Return [x, y] of the center of cell containing provided text 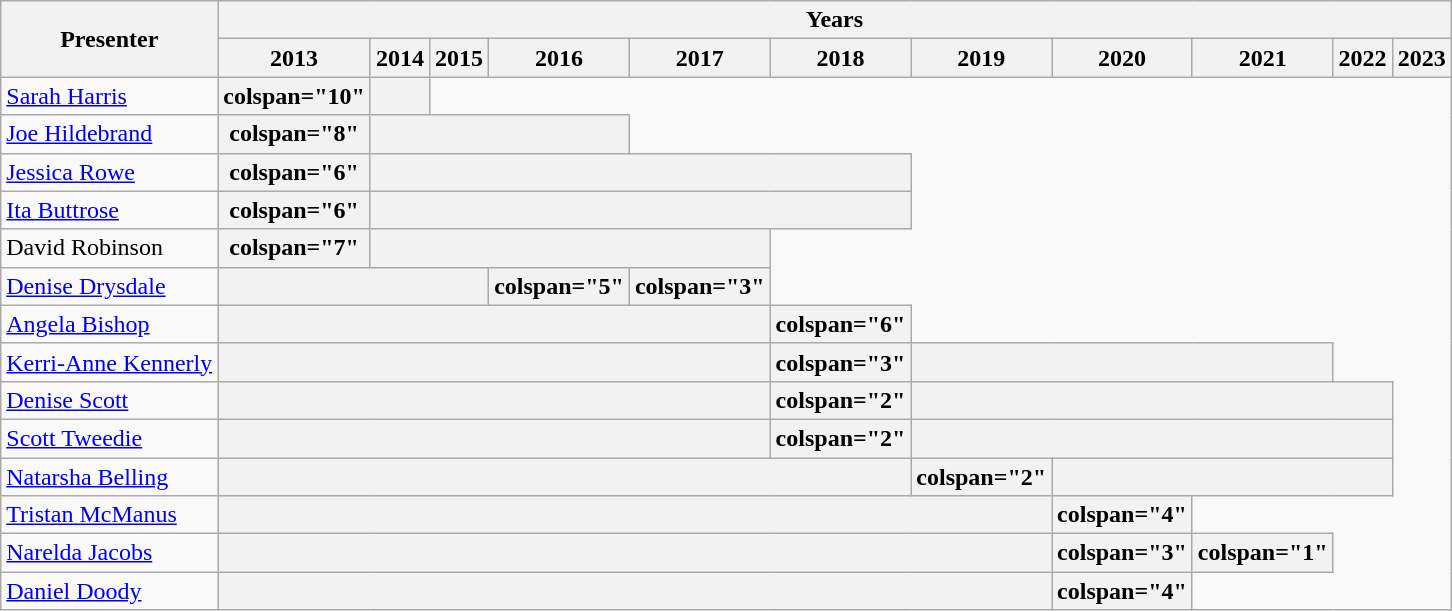
colspan="7" [294, 248]
Ita Buttrose [110, 210]
Presenter [110, 39]
2019 [982, 58]
2018 [840, 58]
colspan="1" [1262, 553]
David Robinson [110, 248]
Jessica Rowe [110, 172]
2023 [1422, 58]
2021 [1262, 58]
colspan="10" [294, 96]
Denise Drysdale [110, 286]
colspan="5" [560, 286]
2013 [294, 58]
2020 [1122, 58]
2014 [400, 58]
2022 [1362, 58]
2015 [460, 58]
Tristan McManus [110, 515]
Scott Tweedie [110, 438]
Denise Scott [110, 400]
2017 [700, 58]
Angela Bishop [110, 324]
Years [834, 20]
Joe Hildebrand [110, 134]
Sarah Harris [110, 96]
Natarsha Belling [110, 477]
Kerri-Anne Kennerly [110, 362]
2016 [560, 58]
Daniel Doody [110, 591]
Narelda Jacobs [110, 553]
colspan="8" [294, 134]
